Return (X, Y) of the center of cell containing provided text 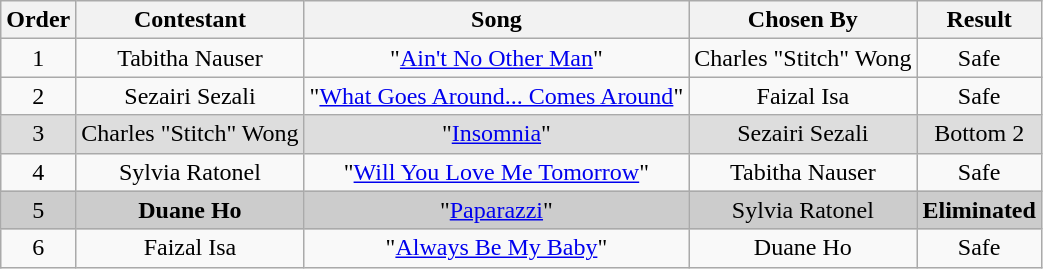
"Always Be My Baby" (496, 248)
3 (38, 134)
Bottom 2 (979, 134)
1 (38, 58)
2 (38, 96)
6 (38, 248)
"What Goes Around... Comes Around" (496, 96)
Eliminated (979, 210)
Contestant (190, 20)
Song (496, 20)
Result (979, 20)
4 (38, 172)
"Ain't No Other Man" (496, 58)
5 (38, 210)
"Insomnia" (496, 134)
Chosen By (803, 20)
"Will You Love Me Tomorrow" (496, 172)
Order (38, 20)
"Paparazzi" (496, 210)
